Locate the cell with the specified text and output its [X, Y] center coordinate. 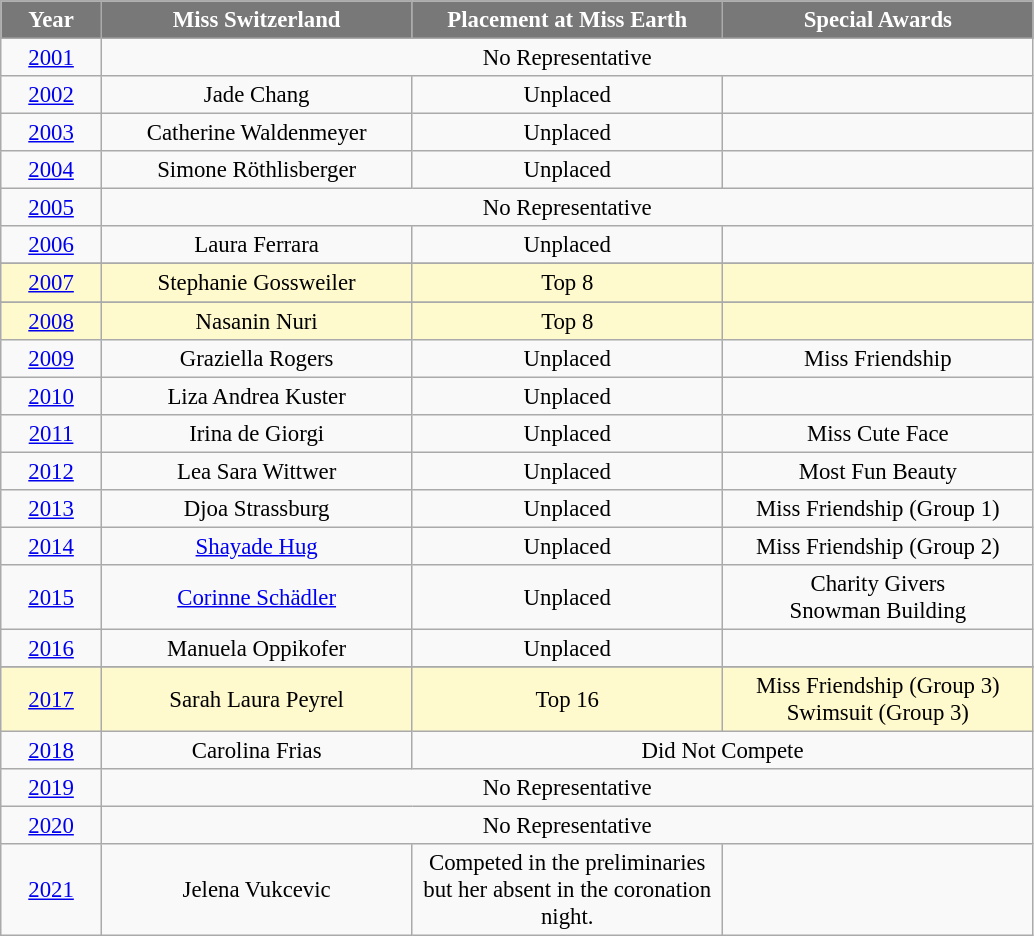
Special Awards [878, 20]
Corinne Schädler [256, 598]
Miss Friendship (Group 2) [878, 546]
2012 [52, 471]
Laura Ferrara [256, 245]
2010 [52, 396]
2009 [52, 358]
Miss Friendship (Group 1) [878, 509]
Miss Switzerland [256, 20]
Jelena Vukcevic [256, 890]
Sarah Laura Peyrel [256, 700]
2005 [52, 208]
2020 [52, 826]
Carolina Frias [256, 751]
2017 [52, 700]
Simone Röthlisberger [256, 170]
Jade Chang [256, 95]
Manuela Oppikofer [256, 648]
Did Not Compete [722, 751]
Placement at Miss Earth [568, 20]
2015 [52, 598]
Charity Givers Snowman Building [878, 598]
Most Fun Beauty [878, 471]
2016 [52, 648]
2014 [52, 546]
Top 16 [568, 700]
Competed in the preliminaries but her absent in the coronation night. [568, 890]
2006 [52, 245]
2004 [52, 170]
Stephanie Gossweiler [256, 283]
Miss Friendship [878, 358]
2002 [52, 95]
2019 [52, 788]
Graziella Rogers [256, 358]
2007 [52, 283]
2003 [52, 133]
Nasanin Nuri [256, 321]
Irina de Giorgi [256, 433]
Shayade Hug [256, 546]
2011 [52, 433]
2001 [52, 58]
Year [52, 20]
2018 [52, 751]
2021 [52, 890]
Lea Sara Wittwer [256, 471]
Miss Cute Face [878, 433]
2013 [52, 509]
Liza Andrea Kuster [256, 396]
2008 [52, 321]
Miss Friendship (Group 3) Swimsuit (Group 3) [878, 700]
Djoa Strassburg [256, 509]
Catherine Waldenmeyer [256, 133]
